Search for the cell housing the specified text and yield its [x, y] center coordinate. 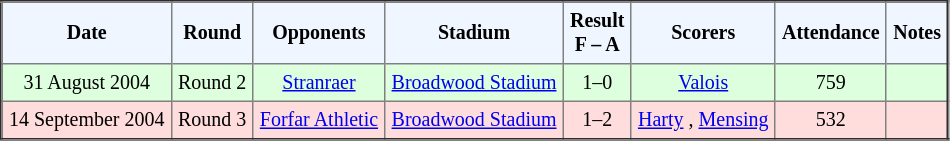
Round 3 [212, 120]
Stranraer [319, 83]
ResultF – A [597, 33]
Round 2 [212, 83]
Harty , Mensing [703, 120]
Notes [917, 33]
1–2 [597, 120]
1–0 [597, 83]
Forfar Athletic [319, 120]
Round [212, 33]
31 August 2004 [87, 83]
Scorers [703, 33]
759 [830, 83]
Opponents [319, 33]
532 [830, 120]
Attendance [830, 33]
14 September 2004 [87, 120]
Valois [703, 83]
Date [87, 33]
Stadium [474, 33]
